Scan for the cell matching the given text and deliver its [x, y] coordinate at center. 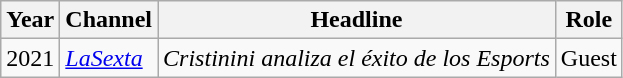
Guest [588, 58]
Year [30, 20]
Channel [109, 20]
2021 [30, 58]
Headline [357, 20]
Cristinini analiza el éxito de los Esports [357, 58]
Role [588, 20]
LaSexta [109, 58]
